Detect which cell encompasses the target text, then output its (x, y) center coordinate. 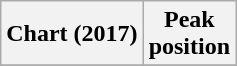
Chart (2017) (72, 34)
Peakposition (189, 34)
